Find where the given text appears and provide that cell's center as [X, Y] coordinate. 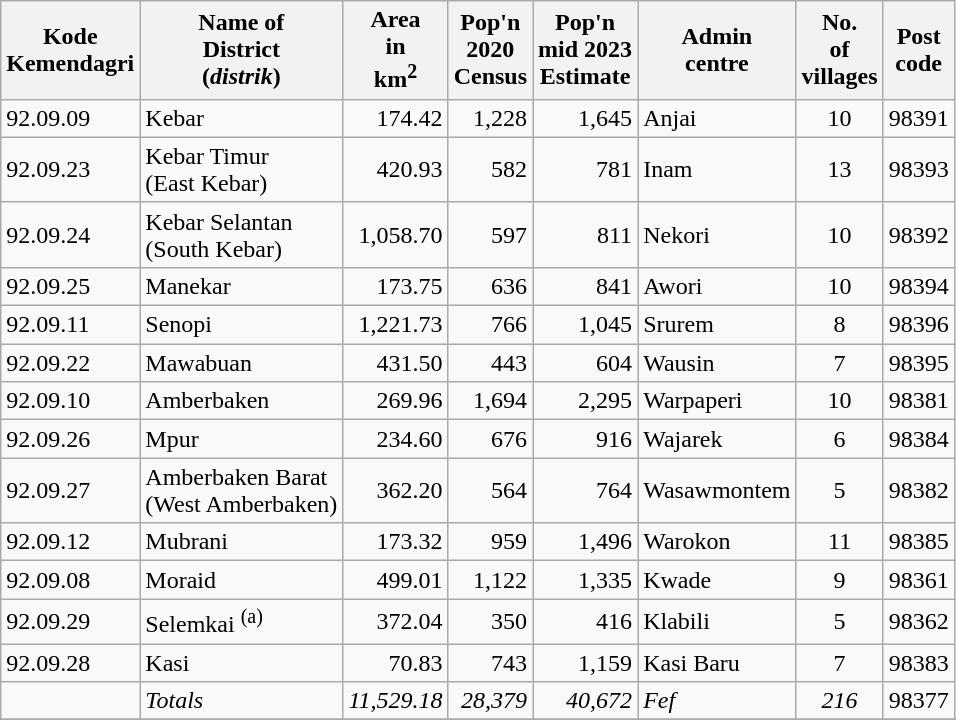
8 [840, 325]
Kebar Timur(East Kebar) [242, 170]
743 [490, 663]
Wausin [717, 363]
Areainkm2 [396, 50]
1,694 [490, 401]
98377 [918, 701]
841 [586, 286]
234.60 [396, 439]
1,122 [490, 580]
174.42 [396, 118]
98362 [918, 622]
98395 [918, 363]
98394 [918, 286]
6 [840, 439]
92.09.08 [70, 580]
1,159 [586, 663]
362.20 [396, 490]
98385 [918, 542]
959 [490, 542]
Srurem [717, 325]
Wasawmontem [717, 490]
1,645 [586, 118]
Amberbaken [242, 401]
Admincentre [717, 50]
98392 [918, 234]
Kasi [242, 663]
Mawabuan [242, 363]
Kwade [717, 580]
92.09.27 [70, 490]
No.ofvillages [840, 50]
564 [490, 490]
9 [840, 580]
Senopi [242, 325]
604 [586, 363]
98384 [918, 439]
92.09.12 [70, 542]
781 [586, 170]
98393 [918, 170]
Pop'nmid 2023Estimate [586, 50]
173.32 [396, 542]
Kebar Selantan(South Kebar) [242, 234]
1,496 [586, 542]
173.75 [396, 286]
98382 [918, 490]
Manekar [242, 286]
Kebar [242, 118]
92.09.23 [70, 170]
916 [586, 439]
92.09.11 [70, 325]
431.50 [396, 363]
1,045 [586, 325]
269.96 [396, 401]
636 [490, 286]
Name of District(distrik) [242, 50]
Warpaperi [717, 401]
Kasi Baru [717, 663]
92.09.25 [70, 286]
Pop'n2020Census [490, 50]
Klabili [717, 622]
Kode Kemendagri [70, 50]
92.09.28 [70, 663]
Awori [717, 286]
Anjai [717, 118]
372.04 [396, 622]
98396 [918, 325]
582 [490, 170]
764 [586, 490]
92.09.10 [70, 401]
40,672 [586, 701]
11,529.18 [396, 701]
597 [490, 234]
92.09.26 [70, 439]
Postcode [918, 50]
98381 [918, 401]
216 [840, 701]
Nekori [717, 234]
2,295 [586, 401]
420.93 [396, 170]
Amberbaken Barat (West Amberbaken) [242, 490]
766 [490, 325]
676 [490, 439]
Fef [717, 701]
1,221.73 [396, 325]
416 [586, 622]
28,379 [490, 701]
1,228 [490, 118]
Totals [242, 701]
92.09.09 [70, 118]
98391 [918, 118]
443 [490, 363]
98361 [918, 580]
1,335 [586, 580]
Warokon [717, 542]
Selemkai (a) [242, 622]
1,058.70 [396, 234]
350 [490, 622]
499.01 [396, 580]
92.09.22 [70, 363]
98383 [918, 663]
70.83 [396, 663]
92.09.24 [70, 234]
Moraid [242, 580]
Mpur [242, 439]
Inam [717, 170]
Mubrani [242, 542]
Wajarek [717, 439]
92.09.29 [70, 622]
13 [840, 170]
811 [586, 234]
11 [840, 542]
